Provide the [X, Y] coordinate of the cell's center where the given text is located.  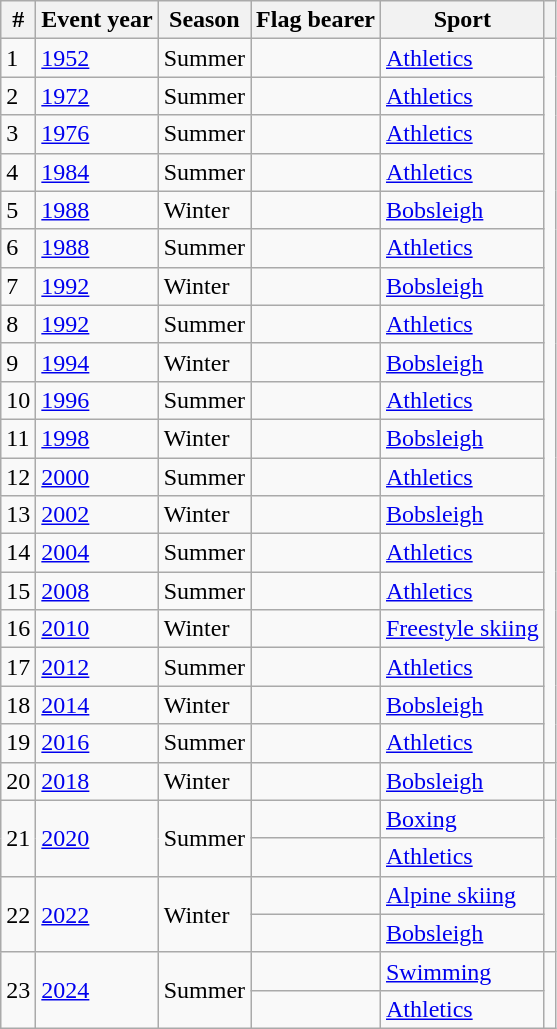
1952 [97, 58]
5 [18, 210]
12 [18, 477]
Sport [462, 20]
2000 [97, 477]
22 [18, 914]
2012 [97, 667]
2010 [97, 629]
19 [18, 743]
7 [18, 286]
9 [18, 362]
1 [18, 58]
2016 [97, 743]
6 [18, 248]
20 [18, 781]
2 [18, 96]
1976 [97, 134]
1998 [97, 438]
14 [18, 553]
1984 [97, 172]
10 [18, 400]
2022 [97, 914]
Freestyle skiing [462, 629]
1996 [97, 400]
Boxing [462, 819]
16 [18, 629]
18 [18, 705]
2024 [97, 990]
17 [18, 667]
4 [18, 172]
3 [18, 134]
2002 [97, 515]
Flag bearer [316, 20]
Event year [97, 20]
21 [18, 838]
1994 [97, 362]
15 [18, 591]
2004 [97, 553]
2018 [97, 781]
1972 [97, 96]
2008 [97, 591]
8 [18, 324]
2020 [97, 838]
2014 [97, 705]
# [18, 20]
Swimming [462, 971]
23 [18, 990]
13 [18, 515]
Season [204, 20]
Alpine skiing [462, 895]
11 [18, 438]
